Search for the cell housing the specified text and yield its [x, y] center coordinate. 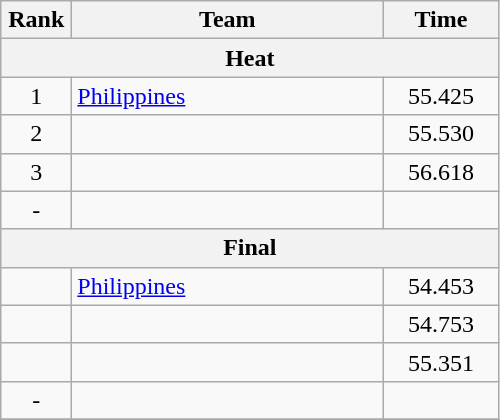
Team [228, 20]
54.753 [441, 324]
55.530 [441, 134]
2 [36, 134]
54.453 [441, 286]
Final [250, 248]
1 [36, 96]
3 [36, 172]
55.425 [441, 96]
56.618 [441, 172]
Rank [36, 20]
Heat [250, 58]
Time [441, 20]
55.351 [441, 362]
